Scan for the cell matching the given text and deliver its (x, y) coordinate at center. 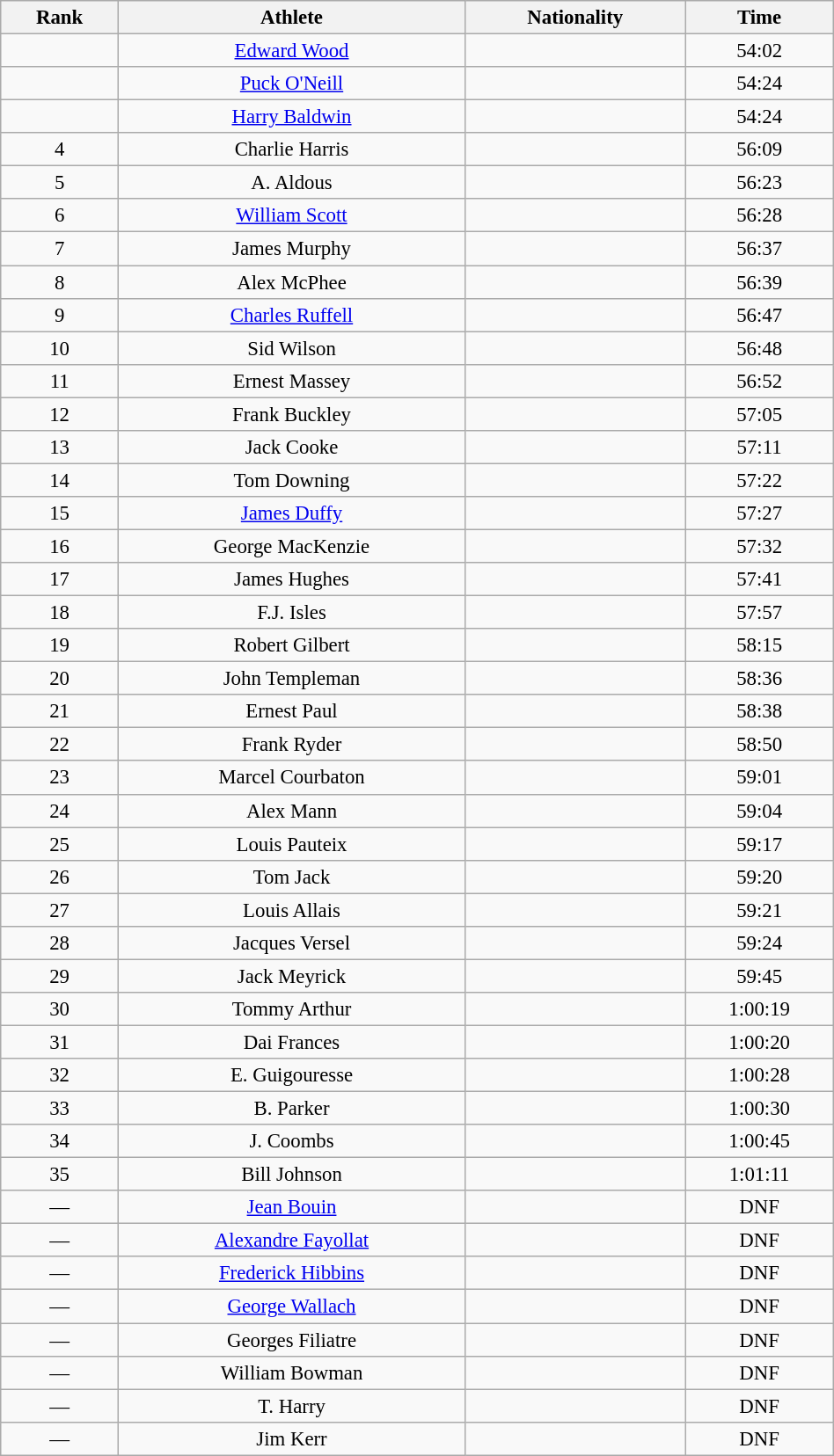
23 (60, 778)
Jacques Versel (292, 943)
Jack Cooke (292, 448)
30 (60, 1009)
Ernest Massey (292, 381)
Alex Mann (292, 811)
14 (60, 480)
57:32 (759, 546)
7 (60, 249)
59:17 (759, 844)
28 (60, 943)
Frederick Hibbins (292, 1274)
Jack Meyrick (292, 976)
15 (60, 513)
1:00:19 (759, 1009)
59:20 (759, 877)
5 (60, 183)
34 (60, 1141)
Frank Buckley (292, 414)
Sid Wilson (292, 348)
1:01:11 (759, 1175)
27 (60, 910)
56:28 (759, 215)
Robert Gilbert (292, 645)
24 (60, 811)
1:00:20 (759, 1042)
Jean Bouin (292, 1207)
57:11 (759, 448)
17 (60, 579)
59:01 (759, 778)
A. Aldous (292, 183)
George Wallach (292, 1307)
56:09 (759, 149)
58:15 (759, 645)
John Templeman (292, 679)
56:39 (759, 282)
59:21 (759, 910)
Charles Ruffell (292, 315)
Louis Allais (292, 910)
Tommy Arthur (292, 1009)
9 (60, 315)
32 (60, 1075)
8 (60, 282)
21 (60, 711)
56:23 (759, 183)
F.J. Isles (292, 613)
T. Harry (292, 1406)
Edward Wood (292, 51)
J. Coombs (292, 1141)
1:00:28 (759, 1075)
58:38 (759, 711)
Tom Jack (292, 877)
16 (60, 546)
Bill Johnson (292, 1175)
58:50 (759, 745)
Georges Filiatre (292, 1340)
57:57 (759, 613)
10 (60, 348)
29 (60, 976)
Marcel Courbaton (292, 778)
Ernest Paul (292, 711)
Dai Frances (292, 1042)
James Hughes (292, 579)
1:00:30 (759, 1109)
56:37 (759, 249)
Jim Kerr (292, 1438)
57:22 (759, 480)
4 (60, 149)
22 (60, 745)
57:41 (759, 579)
56:47 (759, 315)
Puck O'Neill (292, 84)
Tom Downing (292, 480)
18 (60, 613)
33 (60, 1109)
Harry Baldwin (292, 117)
Louis Pauteix (292, 844)
Rank (60, 18)
35 (60, 1175)
56:52 (759, 381)
31 (60, 1042)
Nationality (575, 18)
Athlete (292, 18)
11 (60, 381)
12 (60, 414)
Alexandre Fayollat (292, 1241)
Frank Ryder (292, 745)
Time (759, 18)
20 (60, 679)
James Duffy (292, 513)
William Scott (292, 215)
James Murphy (292, 249)
William Bowman (292, 1372)
13 (60, 448)
6 (60, 215)
59:24 (759, 943)
57:05 (759, 414)
1:00:45 (759, 1141)
54:02 (759, 51)
B. Parker (292, 1109)
59:04 (759, 811)
25 (60, 844)
59:45 (759, 976)
26 (60, 877)
19 (60, 645)
George MacKenzie (292, 546)
57:27 (759, 513)
Alex McPhee (292, 282)
56:48 (759, 348)
58:36 (759, 679)
Charlie Harris (292, 149)
E. Guigouresse (292, 1075)
